Return [X, Y] of the center of cell containing provided text 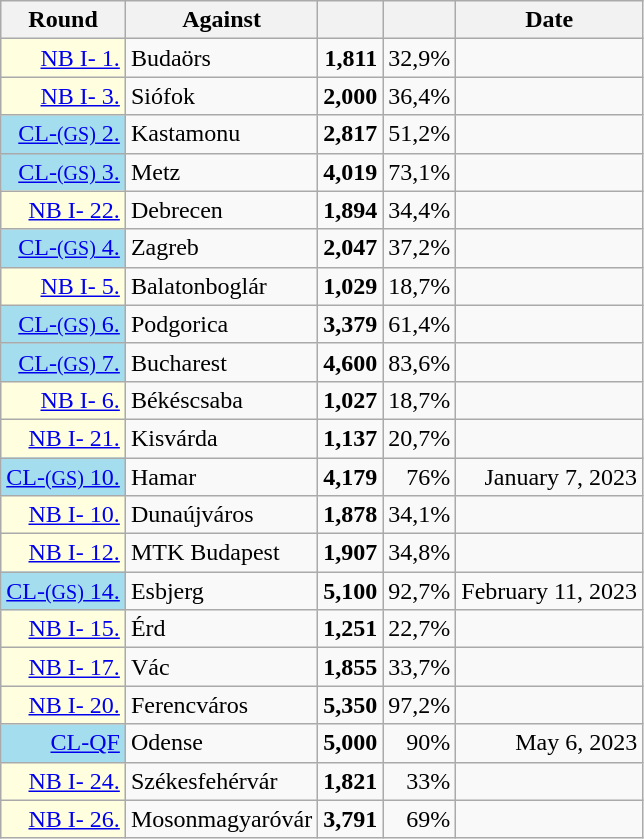
Metz [221, 172]
Hamar [221, 477]
February 11, 2023 [550, 591]
Érd [221, 629]
69% [420, 819]
Odense [221, 743]
NB I- 5. [64, 286]
Budaörs [221, 58]
Esbjerg [221, 591]
2,000 [350, 96]
Balatonboglár [221, 286]
1,251 [350, 629]
1,878 [350, 515]
Ferencváros [221, 705]
Kisvárda [221, 438]
76% [420, 477]
Siófok [221, 96]
NB I- 26. [64, 819]
2,047 [350, 248]
3,379 [350, 324]
1,027 [350, 400]
Debrecen [221, 210]
Against [221, 20]
CL-(GS) 2. [64, 134]
1,907 [350, 553]
1,821 [350, 781]
NB I- 20. [64, 705]
61,4% [420, 324]
Podgorica [221, 324]
1,137 [350, 438]
3,791 [350, 819]
Székesfehérvár [221, 781]
4,179 [350, 477]
90% [420, 743]
4,019 [350, 172]
33,7% [420, 667]
NB I- 3. [64, 96]
1,855 [350, 667]
5,100 [350, 591]
2,817 [350, 134]
Mosonmagyaróvár [221, 819]
Vác [221, 667]
May 6, 2023 [550, 743]
Békéscsaba [221, 400]
CL-(GS) 14. [64, 591]
NB I- 21. [64, 438]
CL-(GS) 7. [64, 362]
1,811 [350, 58]
NB I- 15. [64, 629]
CL-(GS) 6. [64, 324]
Zagreb [221, 248]
NB I- 10. [64, 515]
1,894 [350, 210]
97,2% [420, 705]
Dunaújváros [221, 515]
CL-(GS) 4. [64, 248]
20,7% [420, 438]
CL-(GS) 3. [64, 172]
Bucharest [221, 362]
MTK Budapest [221, 553]
NB I- 6. [64, 400]
34,1% [420, 515]
5,350 [350, 705]
92,7% [420, 591]
33% [420, 781]
NB I- 22. [64, 210]
Kastamonu [221, 134]
83,6% [420, 362]
51,2% [420, 134]
NB I- 1. [64, 58]
73,1% [420, 172]
CL-(GS) 10. [64, 477]
CL-QF [64, 743]
1,029 [350, 286]
34,4% [420, 210]
NB I- 12. [64, 553]
4,600 [350, 362]
NB I- 17. [64, 667]
5,000 [350, 743]
January 7, 2023 [550, 477]
32,9% [420, 58]
Date [550, 20]
Round [64, 20]
22,7% [420, 629]
NB I- 24. [64, 781]
36,4% [420, 96]
37,2% [420, 248]
34,8% [420, 553]
